Extract the (x, y) coordinate from the center of the cell holding the provided text.  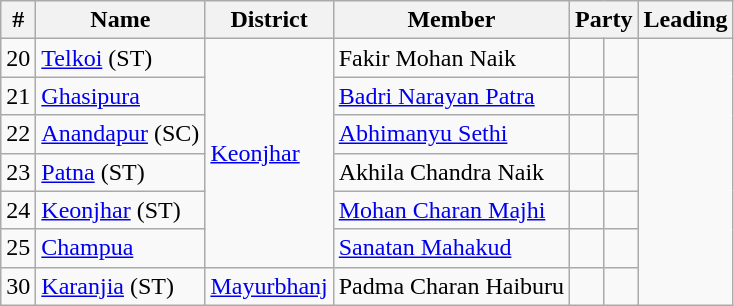
21 (18, 96)
District (269, 20)
22 (18, 134)
Anandapur (SC) (120, 134)
Keonjhar (ST) (120, 210)
25 (18, 248)
Champua (120, 248)
30 (18, 286)
Sanatan Mahakud (451, 248)
Mayurbhanj (269, 286)
20 (18, 58)
Keonjhar (269, 153)
Padma Charan Haiburu (451, 286)
Badri Narayan Patra (451, 96)
Ghasipura (120, 96)
Mohan Charan Majhi (451, 210)
Fakir Mohan Naik (451, 58)
Name (120, 20)
Karanjia (ST) (120, 286)
Member (451, 20)
24 (18, 210)
23 (18, 172)
Party (604, 20)
Abhimanyu Sethi (451, 134)
Akhila Chandra Naik (451, 172)
# (18, 20)
Leading (686, 20)
Telkoi (ST) (120, 58)
Patna (ST) (120, 172)
